From the cell containing the given text, extract its center point as (x, y) coordinate. 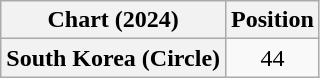
Chart (2024) (114, 20)
44 (273, 58)
Position (273, 20)
South Korea (Circle) (114, 58)
